Return (x, y) of the center of cell containing provided text 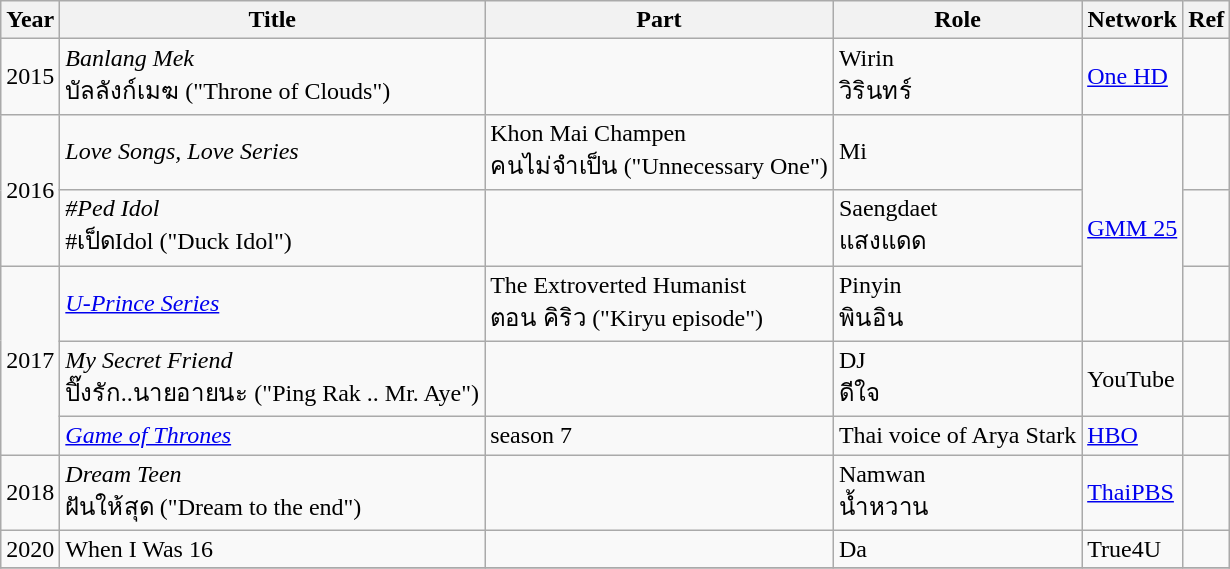
Love Songs, Love Series (272, 152)
Banlang Mek บัลลังก์เมฆ ("Throne of Clouds") (272, 77)
Role (957, 20)
True4U (1132, 549)
2017 (30, 360)
Khon Mai Champen คนไม่จำเป็น ("Unnecessary One") (660, 152)
Namwan น้ำหวาน (957, 493)
2015 (30, 77)
Mi (957, 152)
The Extroverted Humanist ตอน คิริว ("Kiryu episode") (660, 304)
U-Prince Series (272, 304)
One HD (1132, 77)
HBO (1132, 436)
2016 (30, 190)
ThaiPBS (1132, 493)
My Secret Friend ปิ๊งรัก..นายอายนะ ("Ping Rak .. Mr. Aye") (272, 379)
DJ ดีใจ (957, 379)
Da (957, 549)
Ref (1206, 20)
Game of Thrones (272, 436)
season 7 (660, 436)
#Ped Idol #เป็ดIdol ("Duck Idol") (272, 228)
Title (272, 20)
Network (1132, 20)
When I Was 16 (272, 549)
Wirin วิรินทร์ (957, 77)
Pinyin พินอิน (957, 304)
2020 (30, 549)
2018 (30, 493)
Year (30, 20)
Saengdaet แสงแดด (957, 228)
Dream Teen ฝันให้สุด ("Dream to the end") (272, 493)
GMM 25 (1132, 228)
Part (660, 20)
YouTube (1132, 379)
Thai voice of Arya Stark (957, 436)
